Return the [x, y] coordinate for the center point of the cell that contains the specified text.  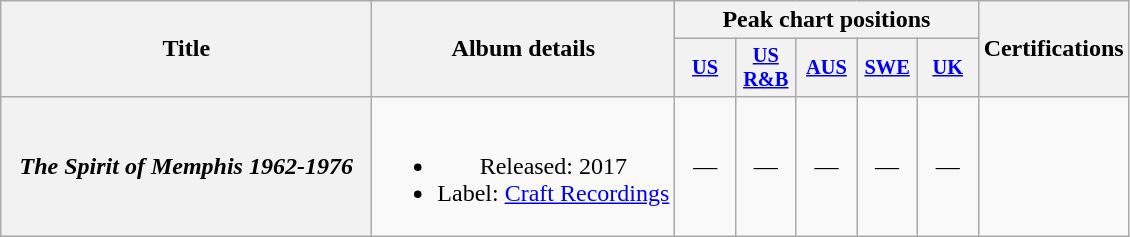
SWE [888, 68]
Peak chart positions [826, 20]
Certifications [1054, 49]
US [706, 68]
Title [186, 49]
UK [948, 68]
USR&B [766, 68]
The Spirit of Memphis 1962-1976 [186, 166]
Released: 2017Label: Craft Recordings [524, 166]
Album details [524, 49]
AUS [826, 68]
